Capture the cell that displays the provided text and extract its [X, Y] central coordinate. 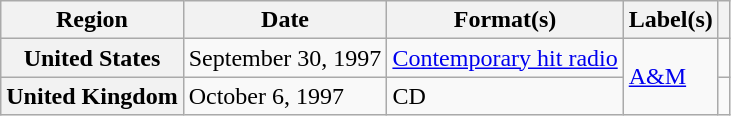
United States [92, 58]
CD [505, 96]
United Kingdom [92, 96]
September 30, 1997 [285, 58]
Contemporary hit radio [505, 58]
Label(s) [670, 20]
October 6, 1997 [285, 96]
Format(s) [505, 20]
Region [92, 20]
Date [285, 20]
A&M [670, 77]
